Search for the cell housing the specified text and yield its (x, y) center coordinate. 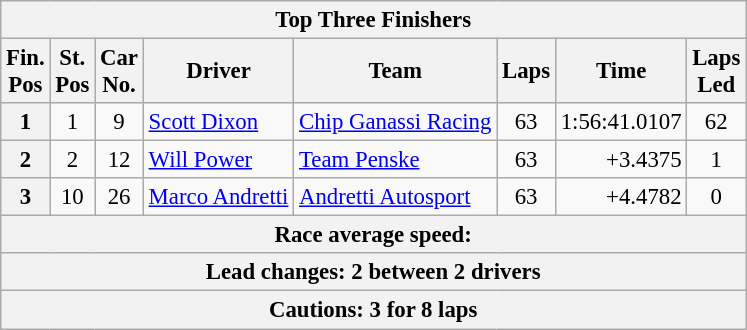
Top Three Finishers (374, 20)
LapsLed (716, 72)
Marco Andretti (218, 197)
3 (26, 197)
+4.4782 (620, 197)
Cautions: 3 for 8 laps (374, 310)
Scott Dixon (218, 122)
10 (72, 197)
CarNo. (120, 72)
Team Penske (396, 160)
0 (716, 197)
Laps (526, 72)
Time (620, 72)
Driver (218, 72)
1:56:41.0107 (620, 122)
Andretti Autosport (396, 197)
Team (396, 72)
+3.4375 (620, 160)
Race average speed: (374, 235)
26 (120, 197)
62 (716, 122)
12 (120, 160)
St.Pos (72, 72)
Lead changes: 2 between 2 drivers (374, 273)
9 (120, 122)
Fin.Pos (26, 72)
Chip Ganassi Racing (396, 122)
Will Power (218, 160)
